Detect which cell encompasses the target text, then output its [x, y] center coordinate. 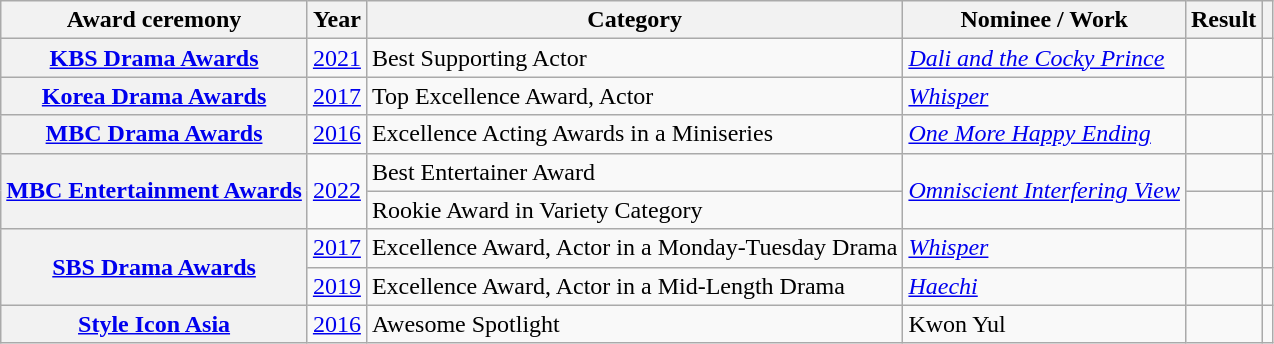
Excellence Acting Awards in a Miniseries [634, 134]
MBC Drama Awards [154, 134]
KBS Drama Awards [154, 58]
Year [336, 20]
Best Supporting Actor [634, 58]
Awesome Spotlight [634, 324]
Omniscient Interfering View [1044, 191]
2021 [336, 58]
Top Excellence Award, Actor [634, 96]
2022 [336, 191]
Award ceremony [154, 20]
2019 [336, 286]
Excellence Award, Actor in a Monday-Tuesday Drama [634, 248]
Haechi [1044, 286]
MBC Entertainment Awards [154, 191]
Nominee / Work [1044, 20]
Dali and the Cocky Prince [1044, 58]
One More Happy Ending [1044, 134]
Korea Drama Awards [154, 96]
Excellence Award, Actor in a Mid-Length Drama [634, 286]
Best Entertainer Award [634, 172]
Style Icon Asia [154, 324]
Kwon Yul [1044, 324]
Rookie Award in Variety Category [634, 210]
Category [634, 20]
Result [1223, 20]
SBS Drama Awards [154, 267]
